Determine the [x, y] coordinate at the center of the cell enclosing the given text.  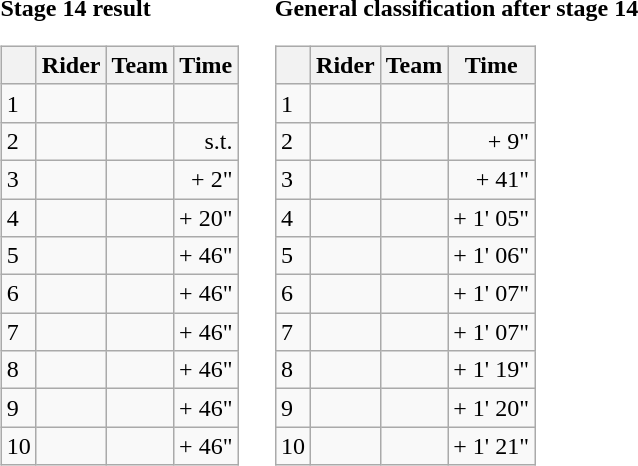
+ 1' 19" [492, 370]
+ 1' 20" [492, 408]
+ 41" [492, 179]
+ 1' 05" [492, 217]
+ 2" [206, 179]
+ 1' 06" [492, 256]
+ 20" [206, 217]
s.t. [206, 141]
+ 1' 21" [492, 446]
+ 9" [492, 141]
